Scan for the cell matching the given text and deliver its [x, y] coordinate at center. 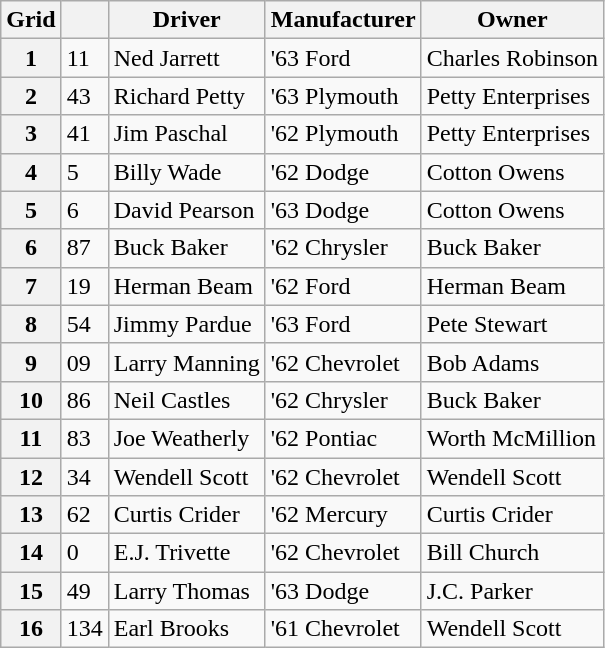
134 [84, 629]
Ned Jarrett [186, 58]
87 [84, 248]
'62 Ford [343, 286]
Richard Petty [186, 96]
4 [31, 172]
43 [84, 96]
Charles Robinson [512, 58]
Manufacturer [343, 20]
Worth McMillion [512, 438]
9 [31, 362]
1 [31, 58]
Bob Adams [512, 362]
Billy Wade [186, 172]
'61 Chevrolet [343, 629]
Larry Thomas [186, 591]
49 [84, 591]
54 [84, 324]
'62 Mercury [343, 515]
Driver [186, 20]
86 [84, 400]
83 [84, 438]
'62 Plymouth [343, 134]
Neil Castles [186, 400]
12 [31, 477]
J.C. Parker [512, 591]
0 [84, 553]
Joe Weatherly [186, 438]
14 [31, 553]
15 [31, 591]
2 [31, 96]
62 [84, 515]
Larry Manning [186, 362]
'62 Dodge [343, 172]
Owner [512, 20]
34 [84, 477]
3 [31, 134]
8 [31, 324]
09 [84, 362]
Jimmy Pardue [186, 324]
10 [31, 400]
13 [31, 515]
Earl Brooks [186, 629]
Jim Paschal [186, 134]
Pete Stewart [512, 324]
16 [31, 629]
'62 Pontiac [343, 438]
7 [31, 286]
E.J. Trivette [186, 553]
Grid [31, 20]
David Pearson [186, 210]
19 [84, 286]
Bill Church [512, 553]
41 [84, 134]
'63 Plymouth [343, 96]
